Scan for the cell matching the given text and deliver its (x, y) coordinate at center. 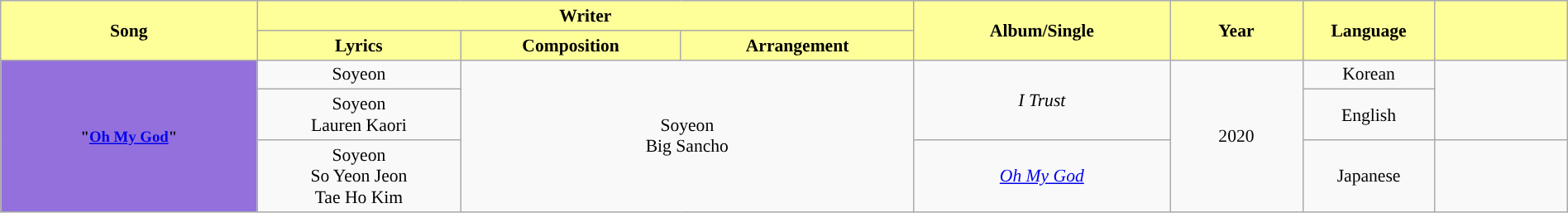
Arrangement (797, 45)
"Oh My God" (129, 136)
Lyrics (359, 45)
Composition (571, 45)
Japanese (1369, 176)
Language (1369, 30)
Korean (1369, 75)
I Trust (1042, 99)
Album/Single (1042, 30)
Year (1236, 30)
2020 (1236, 136)
Soyeon Lauren Kaori (359, 114)
English (1369, 114)
Writer (586, 16)
Soyeon (359, 75)
Soyeon So Yeon JeonTae Ho Kim (359, 176)
Oh My God (1042, 176)
Song (129, 30)
SoyeonBig Sancho (687, 136)
